Determine the (x, y) coordinate at the center of the cell enclosing the given text.  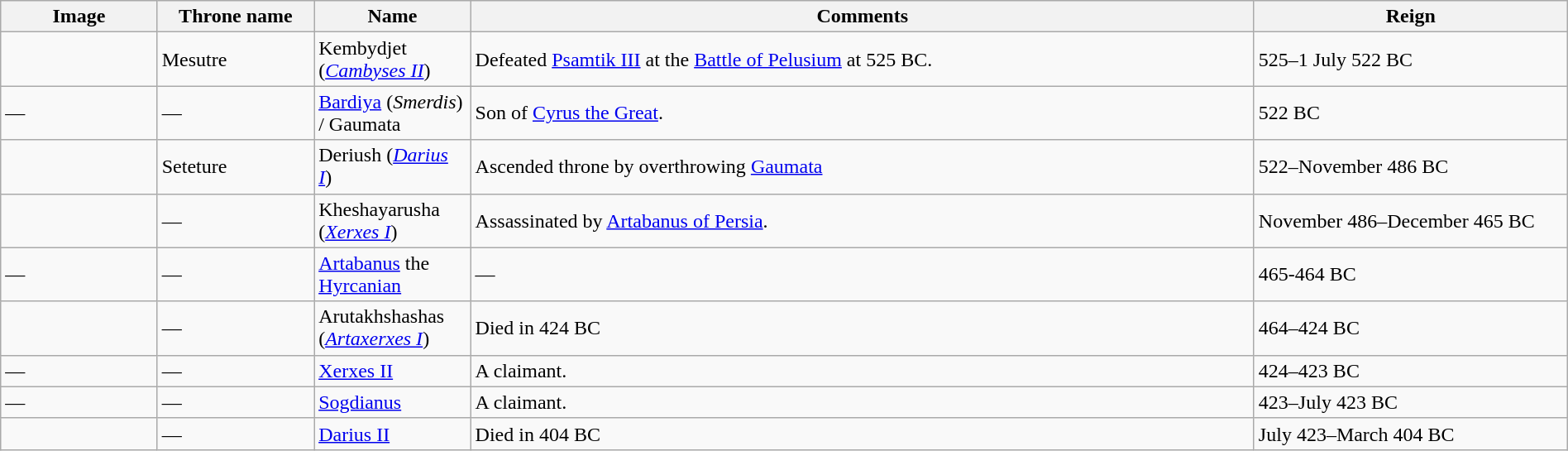
Kheshayarusha (Xerxes I) (392, 220)
Artabanus the Hyrcanian (392, 275)
Deriush (Darius I) (392, 167)
465-464 BC (1411, 275)
Comments (862, 17)
Bardiya (Smerdis) / Gaumata (392, 113)
Xerxes II (392, 371)
Died in 404 BC (862, 434)
423–July 423 BC (1411, 402)
424–423 BC (1411, 371)
Reign (1411, 17)
Died in 424 BC (862, 328)
525–1 July 522 BC (1411, 60)
Name (392, 17)
Defeated Psamtik III at the Battle of Pelusium at 525 BC. (862, 60)
464–424 BC (1411, 328)
Sogdianus (392, 402)
Throne name (235, 17)
Assassinated by Artabanus of Persia. (862, 220)
Seteture (235, 167)
Darius II (392, 434)
Arutakhshashas (Artaxerxes I) (392, 328)
November 486–December 465 BC (1411, 220)
Image (79, 17)
Son of Cyrus the Great. (862, 113)
Kembydjet (Cambyses II) (392, 60)
Ascended throne by overthrowing Gaumata (862, 167)
522 BC (1411, 113)
522–November 486 BC (1411, 167)
July 423–March 404 BC (1411, 434)
Mesutre (235, 60)
